Locate the cell with the specified text and output its (X, Y) center coordinate. 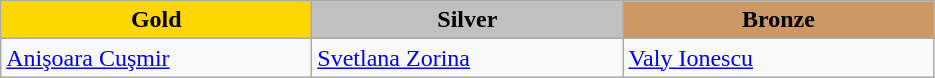
Valy Ionescu (778, 58)
Silver (468, 20)
Gold (156, 20)
Bronze (778, 20)
Svetlana Zorina (468, 58)
Anişoara Cuşmir (156, 58)
